Locate the cell with the specified text and output its (x, y) center coordinate. 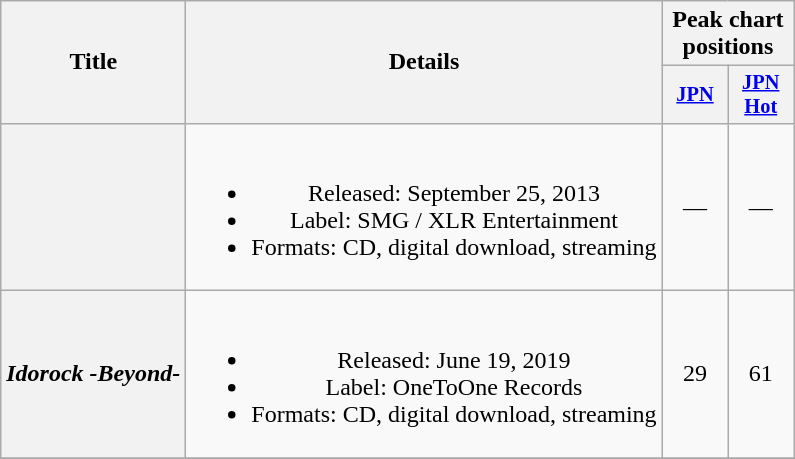
61 (761, 374)
29 (695, 374)
Released: September 25, 2013Label: SMG / XLR EntertainmentFormats: CD, digital download, streaming (424, 206)
Details (424, 62)
Title (94, 62)
JPN (695, 95)
Released: June 19, 2019Label: OneToOne RecordsFormats: CD, digital download, streaming (424, 374)
Peak chart positions (728, 34)
Idorock -Beyond- (94, 374)
JPNHot (761, 95)
